Identify which cell holds the provided text, then report its [x, y] central coordinate. 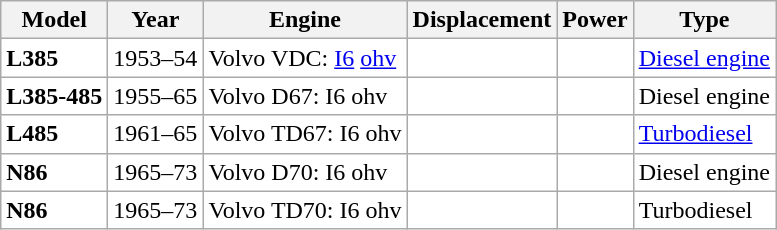
Year [156, 20]
Engine [305, 20]
Volvo TD67: I6 ohv [305, 134]
Type [704, 20]
Model [54, 20]
L385-485 [54, 96]
1961–65 [156, 134]
1953–54 [156, 58]
Displacement [482, 20]
L485 [54, 134]
Power [595, 20]
Volvo TD70: I6 ohv [305, 210]
1955–65 [156, 96]
L385 [54, 58]
Volvo D67: I6 ohv [305, 96]
Volvo D70: I6 ohv [305, 172]
Volvo VDC: I6 ohv [305, 58]
